Pinpoint the cell where the given text exists, returning its (X, Y) midpoint coordinate. 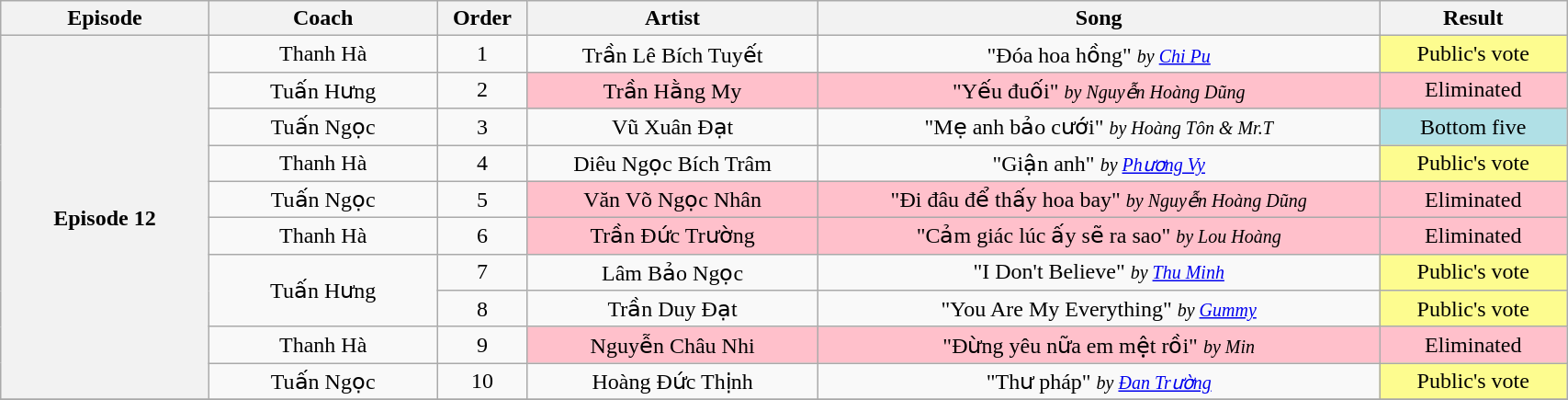
"Mẹ anh bảo cưới" by Hoàng Tôn & Mr.T (1099, 127)
Lâm Bảo Ngọc (672, 272)
Nguyễn Châu Nhi (672, 345)
Văn Võ Ngọc Nhân (672, 200)
Trần Hằng My (672, 90)
5 (481, 200)
Episode (105, 18)
"Đi đâu để thấy hoa bay" by Nguyễn Hoàng Dũng (1099, 200)
Song (1099, 18)
Vũ Xuân Đạt (672, 127)
"Yếu đuối" by Nguyễn Hoàng Dũng (1099, 90)
"Đừng yêu nữa em mệt rồi" by Min (1099, 345)
1 (481, 54)
Coach (323, 18)
"You Are My Everything" by Gummy (1099, 309)
Bottom five (1473, 127)
"Cảm giác lúc ấy sẽ ra sao" by Lou Hoàng (1099, 236)
8 (481, 309)
"Giận anh" by Phương Vy (1099, 164)
"Đóa hoa hồng" by Chi Pu (1099, 54)
"Thư pháp" by Đan Trường (1099, 382)
Episode 12 (105, 218)
10 (481, 382)
Order (481, 18)
Trần Đức Trường (672, 236)
6 (481, 236)
"I Don't Believe" by Thu Minh (1099, 272)
Hoàng Đức Thịnh (672, 382)
Diêu Ngọc Bích Trâm (672, 164)
Result (1473, 18)
Artist (672, 18)
9 (481, 345)
4 (481, 164)
Trần Duy Đạt (672, 309)
Trần Lê Bích Tuyết (672, 54)
2 (481, 90)
3 (481, 127)
7 (481, 272)
